Return the [x, y] coordinate for the center point of the cell that contains the specified text.  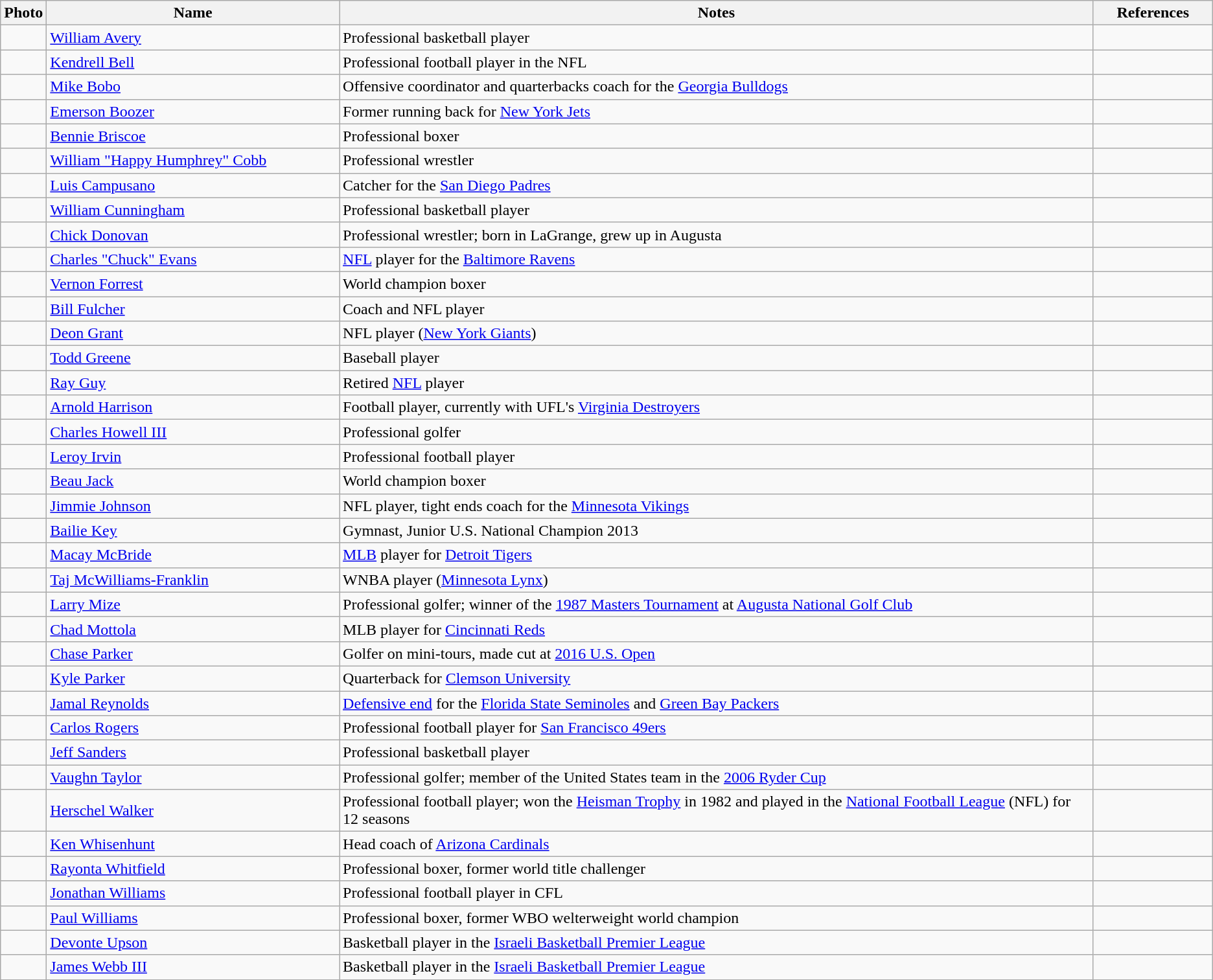
Catcher for the San Diego Padres [717, 185]
Professional football player for San Francisco 49ers [717, 728]
Charles "Chuck" Evans [193, 259]
Rayonta Whitfield [193, 869]
Professional boxer [717, 136]
Jimmie Johnson [193, 506]
Bennie Briscoe [193, 136]
Coach and NFL player [717, 309]
NFL player for the Baltimore Ravens [717, 259]
Jonathan Williams [193, 893]
Bailie Key [193, 530]
Head coach of Arizona Cardinals [717, 844]
WNBA player (Minnesota Lynx) [717, 580]
Bill Fulcher [193, 309]
Mike Bobo [193, 87]
References [1153, 13]
Notes [717, 13]
Emerson Boozer [193, 111]
Paul Williams [193, 918]
William Avery [193, 38]
Former running back for New York Jets [717, 111]
Macay McBride [193, 555]
Professional wrestler [717, 161]
Leroy Irvin [193, 457]
Kendrell Bell [193, 62]
Taj McWilliams-Franklin [193, 580]
Deon Grant [193, 334]
Professional football player [717, 457]
Larry Mize [193, 604]
Devonte Upson [193, 942]
MLB player for Detroit Tigers [717, 555]
Jamal Reynolds [193, 703]
Professional boxer, former WBO welterweight world champion [717, 918]
Kyle Parker [193, 678]
Name [193, 13]
Vernon Forrest [193, 284]
Ray Guy [193, 383]
Professional golfer; winner of the 1987 Masters Tournament at Augusta National Golf Club [717, 604]
William "Happy Humphrey" Cobb [193, 161]
Gymnast, Junior U.S. National Champion 2013 [717, 530]
Professional football player; won the Heisman Trophy in 1982 and played in the National Football League (NFL) for 12 seasons [717, 811]
William Cunningham [193, 210]
Chase Parker [193, 654]
Professional football player in CFL [717, 893]
Golfer on mini-tours, made cut at 2016 U.S. Open [717, 654]
Chad Mottola [193, 629]
Football player, currently with UFL's Virginia Destroyers [717, 407]
Professional boxer, former world title challenger [717, 869]
Carlos Rogers [193, 728]
Baseball player [717, 358]
Quarterback for Clemson University [717, 678]
NFL player (New York Giants) [717, 334]
Arnold Harrison [193, 407]
Professional wrestler; born in LaGrange, grew up in Augusta [717, 234]
Todd Greene [193, 358]
Professional football player in the NFL [717, 62]
Herschel Walker [193, 811]
Ken Whisenhunt [193, 844]
Offensive coordinator and quarterbacks coach for the Georgia Bulldogs [717, 87]
Chick Donovan [193, 234]
Jeff Sanders [193, 753]
Defensive end for the Florida State Seminoles and Green Bay Packers [717, 703]
Charles Howell III [193, 432]
Photo [23, 13]
Professional golfer; member of the United States team in the 2006 Ryder Cup [717, 777]
James Webb III [193, 967]
Professional golfer [717, 432]
Luis Campusano [193, 185]
MLB player for Cincinnati Reds [717, 629]
NFL player, tight ends coach for the Minnesota Vikings [717, 506]
Beau Jack [193, 481]
Retired NFL player [717, 383]
Vaughn Taylor [193, 777]
